Scan for the cell matching the given text and deliver its [X, Y] coordinate at center. 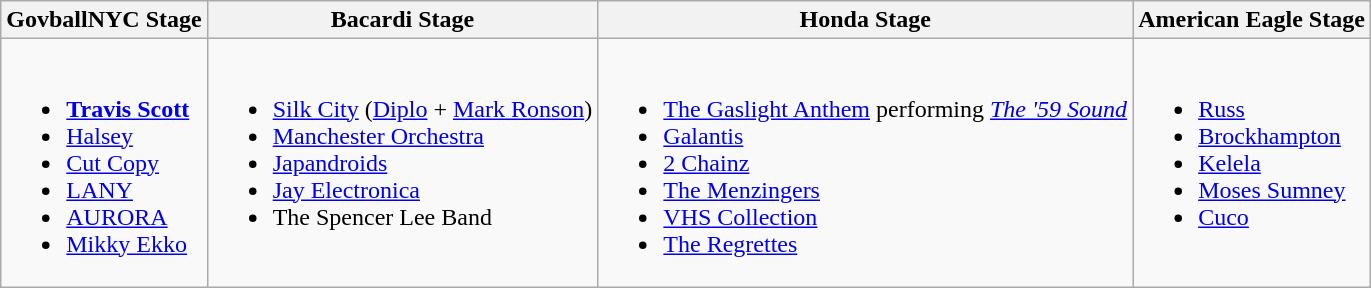
Travis ScottHalseyCut CopyLANYAURORAMikky Ekko [104, 163]
RussBrockhamptonKelelaMoses SumneyCuco [1252, 163]
Honda Stage [866, 20]
GovballNYC Stage [104, 20]
The Gaslight Anthem performing The '59 SoundGalantis2 ChainzThe MenzingersVHS CollectionThe Regrettes [866, 163]
Silk City (Diplo + Mark Ronson)Manchester OrchestraJapandroidsJay ElectronicaThe Spencer Lee Band [402, 163]
American Eagle Stage [1252, 20]
Bacardi Stage [402, 20]
